Output the (X, Y) coordinate of the center of the cell containing the given text.  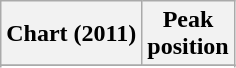
Chart (2011) (72, 34)
Peak position (188, 34)
